Output the (X, Y) coordinate of the center of the cell containing the given text.  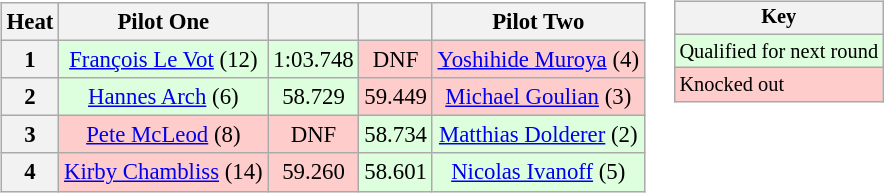
2 (30, 97)
58.729 (314, 97)
Pilot One (164, 22)
Key (779, 18)
59.449 (396, 97)
1:03.748 (314, 60)
Michael Goulian (3) (538, 97)
Pilot Two (538, 22)
4 (30, 172)
1 (30, 60)
58.601 (396, 172)
58.734 (396, 135)
3 (30, 135)
Hannes Arch (6) (164, 97)
Knocked out (779, 85)
Nicolas Ivanoff (5) (538, 172)
Qualified for next round (779, 51)
François Le Vot (12) (164, 60)
Matthias Dolderer (2) (538, 135)
Heat (30, 22)
Yoshihide Muroya (4) (538, 60)
Kirby Chambliss (14) (164, 172)
Pete McLeod (8) (164, 135)
59.260 (314, 172)
